Detect which cell encompasses the target text, then output its (x, y) center coordinate. 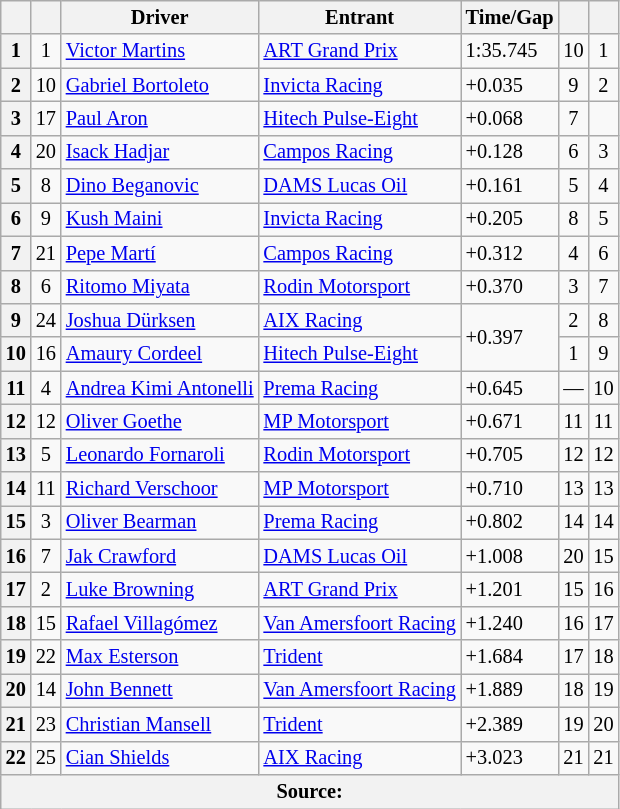
24 (46, 320)
1:35.745 (510, 51)
Amaury Cordeel (160, 354)
23 (46, 724)
+0.128 (510, 152)
Andrea Kimi Antonelli (160, 388)
Richard Verschoor (160, 489)
Pepe Martí (160, 253)
— (573, 388)
+0.161 (510, 186)
+0.035 (510, 85)
Time/Gap (510, 17)
Christian Mansell (160, 724)
+2.389 (510, 724)
+0.312 (510, 253)
+0.802 (510, 522)
+1.201 (510, 589)
+1.889 (510, 690)
Ritomo Miyata (160, 287)
+1.684 (510, 657)
+0.710 (510, 489)
Isack Hadjar (160, 152)
+0.645 (510, 388)
Victor Martins (160, 51)
+0.671 (510, 421)
Oliver Bearman (160, 522)
Leonardo Fornaroli (160, 455)
+1.008 (510, 556)
Driver (160, 17)
Joshua Dürksen (160, 320)
Cian Shields (160, 758)
Paul Aron (160, 118)
Jak Crawford (160, 556)
+0.370 (510, 287)
Entrant (360, 17)
+0.205 (510, 219)
+0.068 (510, 118)
+0.397 (510, 336)
+0.705 (510, 455)
Rafael Villagómez (160, 623)
25 (46, 758)
Dino Beganovic (160, 186)
John Bennett (160, 690)
Kush Maini (160, 219)
+3.023 (510, 758)
Luke Browning (160, 589)
+1.240 (510, 623)
Max Esterson (160, 657)
Oliver Goethe (160, 421)
Source: (310, 791)
Gabriel Bortoleto (160, 85)
